Return [X, Y] of the center of cell containing provided text 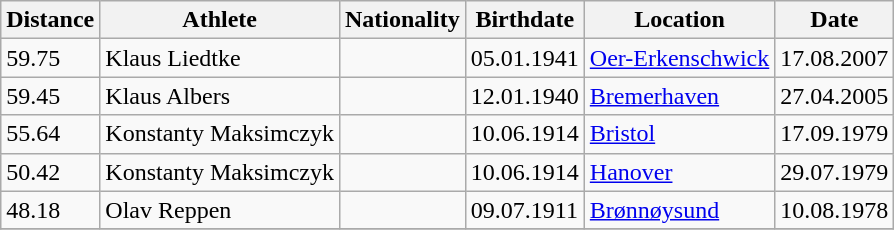
Athlete [220, 20]
Bristol [679, 134]
Klaus Albers [220, 96]
Olav Reppen [220, 210]
Brønnøysund [679, 210]
48.18 [50, 210]
55.64 [50, 134]
Date [834, 20]
27.04.2005 [834, 96]
Location [679, 20]
17.08.2007 [834, 58]
10.08.1978 [834, 210]
Klaus Liedtke [220, 58]
Hanover [679, 172]
59.75 [50, 58]
59.45 [50, 96]
12.01.1940 [524, 96]
29.07.1979 [834, 172]
Oer-Erkenschwick [679, 58]
05.01.1941 [524, 58]
Distance [50, 20]
Birthdate [524, 20]
50.42 [50, 172]
Bremerhaven [679, 96]
09.07.1911 [524, 210]
17.09.1979 [834, 134]
Nationality [402, 20]
